Pinpoint the cell where the given text exists, returning its [X, Y] midpoint coordinate. 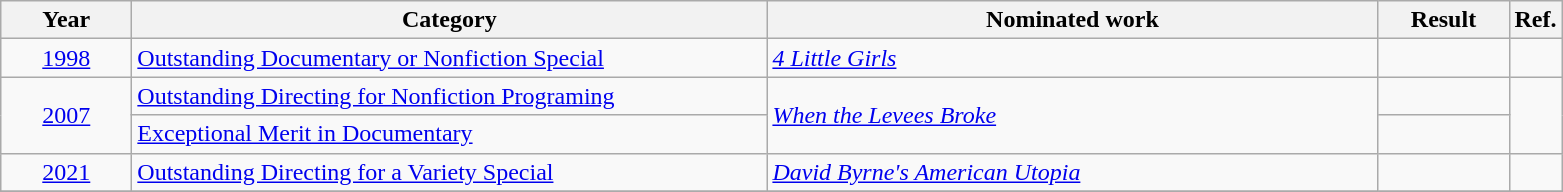
Result [1444, 20]
2007 [66, 115]
4 Little Girls [1072, 58]
Ref. [1536, 20]
Year [66, 20]
When the Levees Broke [1072, 115]
Exceptional Merit in Documentary [450, 134]
Nominated work [1072, 20]
Category [450, 20]
Outstanding Documentary or Nonfiction Special [450, 58]
2021 [66, 172]
David Byrne's American Utopia [1072, 172]
1998 [66, 58]
Outstanding Directing for a Variety Special [450, 172]
Outstanding Directing for Nonfiction Programing [450, 96]
